Locate the cell with the specified text and output its (x, y) center coordinate. 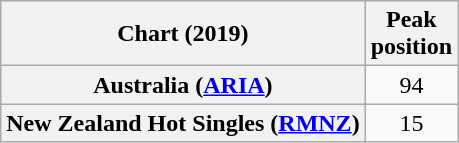
94 (411, 85)
Australia (ARIA) (183, 85)
Peak position (411, 34)
Chart (2019) (183, 34)
15 (411, 123)
New Zealand Hot Singles (RMNZ) (183, 123)
